Extract the [X, Y] coordinate from the center of the cell holding the provided text.  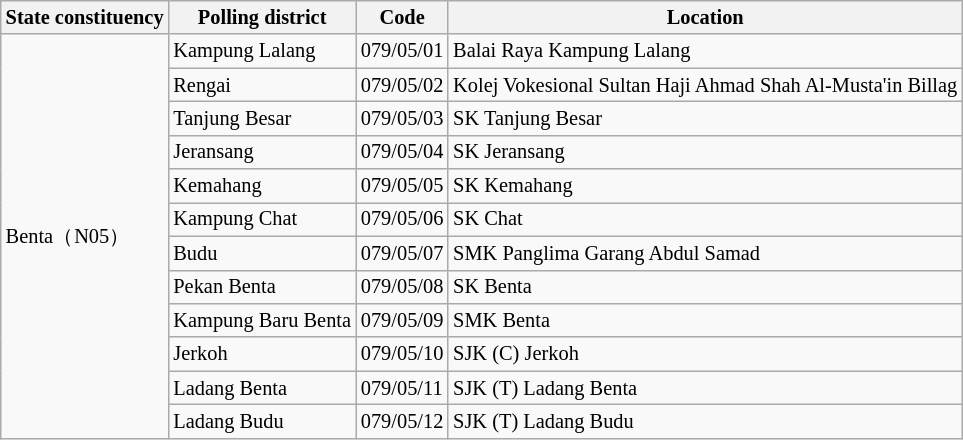
Kampung Chat [262, 219]
079/05/10 [402, 354]
Kolej Vokesional Sultan Haji Ahmad Shah Al-Musta'in Billag [705, 85]
Polling district [262, 17]
Tanjung Besar [262, 118]
Rengai [262, 85]
079/05/11 [402, 388]
Code [402, 17]
SJK (T) Ladang Benta [705, 388]
079/05/02 [402, 85]
079/05/09 [402, 320]
Kemahang [262, 186]
079/05/05 [402, 186]
079/05/06 [402, 219]
Location [705, 17]
079/05/04 [402, 152]
079/05/01 [402, 51]
SMK Panglima Garang Abdul Samad [705, 253]
079/05/12 [402, 421]
SMK Benta [705, 320]
State constituency [85, 17]
Jeransang [262, 152]
Benta（N05） [85, 236]
079/05/07 [402, 253]
Balai Raya Kampung Lalang [705, 51]
079/05/08 [402, 287]
Ladang Budu [262, 421]
079/05/03 [402, 118]
SK Jeransang [705, 152]
SJK (T) Ladang Budu [705, 421]
SK Chat [705, 219]
SJK (C) Jerkoh [705, 354]
SK Tanjung Besar [705, 118]
Jerkoh [262, 354]
SK Kemahang [705, 186]
Budu [262, 253]
Kampung Lalang [262, 51]
Kampung Baru Benta [262, 320]
SK Benta [705, 287]
Ladang Benta [262, 388]
Pekan Benta [262, 287]
